Return the (x, y) coordinate for the center point of the cell that contains the specified text.  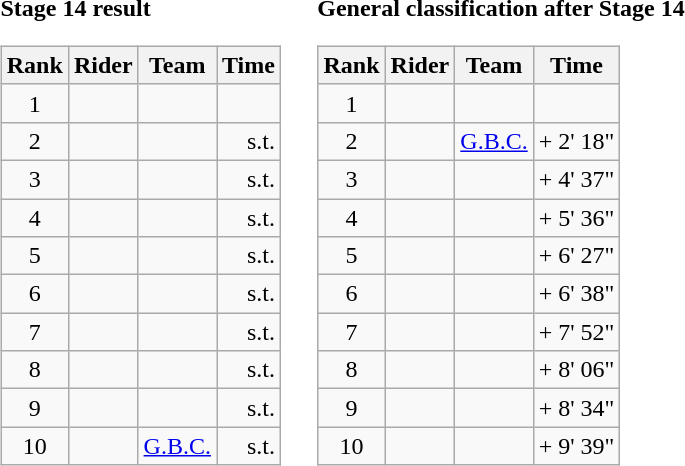
+ 7' 52" (576, 332)
+ 9' 39" (576, 446)
+ 6' 38" (576, 294)
+ 6' 27" (576, 256)
+ 8' 34" (576, 408)
+ 4' 37" (576, 179)
+ 5' 36" (576, 217)
+ 8' 06" (576, 370)
+ 2' 18" (576, 141)
